For the text-containing cell, return its midpoint in (x, y) coordinate format. 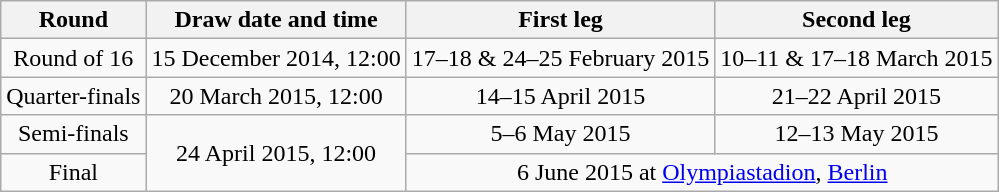
21–22 April 2015 (856, 96)
Semi-finals (74, 134)
Draw date and time (276, 20)
17–18 & 24–25 February 2015 (560, 58)
12–13 May 2015 (856, 134)
15 December 2014, 12:00 (276, 58)
24 April 2015, 12:00 (276, 153)
Final (74, 172)
10–11 & 17–18 March 2015 (856, 58)
Quarter-finals (74, 96)
Round (74, 20)
6 June 2015 at Olympiastadion, Berlin (702, 172)
Round of 16 (74, 58)
14–15 April 2015 (560, 96)
First leg (560, 20)
20 March 2015, 12:00 (276, 96)
5–6 May 2015 (560, 134)
Second leg (856, 20)
